For the text-containing cell, return its midpoint in [X, Y] coordinate format. 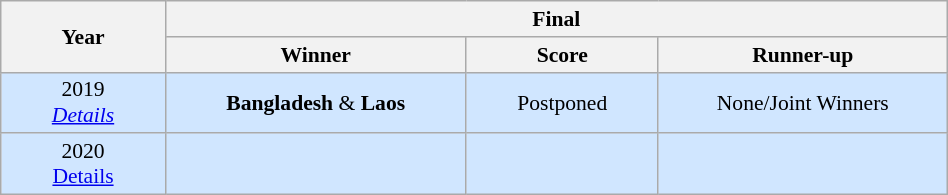
None/Joint Winners [802, 102]
Year [84, 36]
Bangladesh & Laos [316, 102]
Winner [316, 55]
Final [556, 19]
Runner-up [802, 55]
2020 Details [84, 164]
Score [562, 55]
Postponed [562, 102]
2019 Details [84, 102]
